Locate the cell with the specified text and output its (x, y) center coordinate. 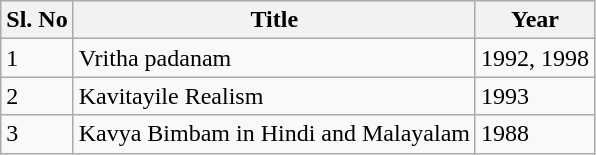
1988 (534, 134)
3 (37, 134)
Sl. No (37, 20)
1992, 1998 (534, 58)
1 (37, 58)
Title (274, 20)
1993 (534, 96)
Vritha padanam (274, 58)
Kavitayile Realism (274, 96)
2 (37, 96)
Kavya Bimbam in Hindi and Malayalam (274, 134)
Year (534, 20)
